From the cell containing the given text, extract its center point as [x, y] coordinate. 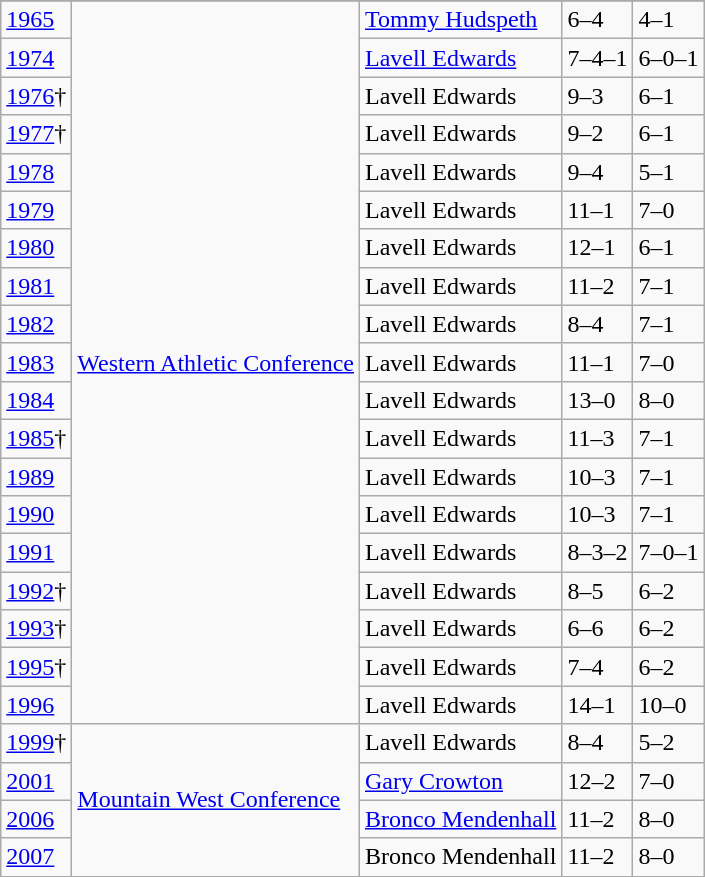
1965 [36, 20]
1984 [36, 400]
1999† [36, 743]
1974 [36, 58]
1979 [36, 210]
14–1 [598, 705]
11–3 [598, 438]
1985† [36, 438]
1995† [36, 667]
5–2 [668, 743]
10–0 [668, 705]
1991 [36, 553]
8–3–2 [598, 553]
9–4 [598, 172]
7–4 [598, 667]
1980 [36, 248]
5–1 [668, 172]
9–2 [598, 134]
6–0–1 [668, 58]
9–3 [598, 96]
1976† [36, 96]
12–2 [598, 781]
Mountain West Conference [216, 800]
2006 [36, 819]
7–4–1 [598, 58]
6–6 [598, 629]
1977† [36, 134]
1981 [36, 286]
1993† [36, 629]
1990 [36, 515]
7–0–1 [668, 553]
13–0 [598, 400]
1978 [36, 172]
1989 [36, 477]
1996 [36, 705]
1983 [36, 362]
Gary Crowton [461, 781]
4–1 [668, 20]
2001 [36, 781]
2007 [36, 857]
Western Athletic Conference [216, 362]
8–5 [598, 591]
12–1 [598, 248]
Tommy Hudspeth [461, 20]
1992† [36, 591]
1982 [36, 324]
6–4 [598, 20]
